Identify which cell holds the provided text, then report its [X, Y] central coordinate. 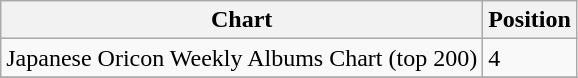
4 [530, 58]
Japanese Oricon Weekly Albums Chart (top 200) [242, 58]
Position [530, 20]
Chart [242, 20]
